Output the [x, y] coordinate of the center of the cell containing the given text.  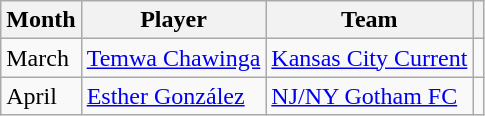
Month [41, 20]
April [41, 96]
Team [370, 20]
Player [174, 20]
Temwa Chawinga [174, 58]
March [41, 58]
Esther González [174, 96]
Kansas City Current [370, 58]
NJ/NY Gotham FC [370, 96]
